Pinpoint the cell where the given text exists, returning its (x, y) midpoint coordinate. 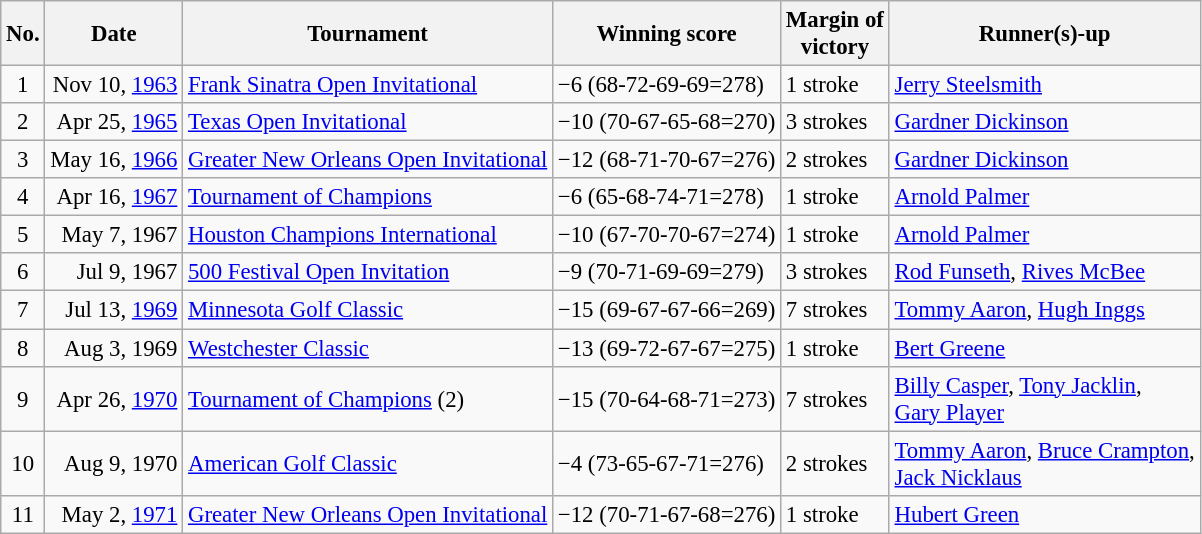
Bert Greene (1044, 348)
Billy Casper, Tony Jacklin, Gary Player (1044, 398)
7 (23, 310)
May 16, 1966 (114, 160)
−10 (70-67-65-68=270) (667, 122)
Runner(s)-up (1044, 34)
4 (23, 197)
2 (23, 122)
1 (23, 85)
Westchester Classic (368, 348)
−15 (69-67-67-66=269) (667, 310)
Tournament of Champions (368, 197)
Tournament of Champions (2) (368, 398)
−12 (68-71-70-67=276) (667, 160)
Rod Funseth, Rives McBee (1044, 273)
Apr 26, 1970 (114, 398)
−10 (67-70-70-67=274) (667, 235)
−4 (73-65-67-71=276) (667, 464)
Frank Sinatra Open Invitational (368, 85)
Hubert Green (1044, 514)
May 7, 1967 (114, 235)
Nov 10, 1963 (114, 85)
Tommy Aaron, Bruce Crampton, Jack Nicklaus (1044, 464)
Winning score (667, 34)
Jerry Steelsmith (1044, 85)
500 Festival Open Invitation (368, 273)
Apr 25, 1965 (114, 122)
3 (23, 160)
Apr 16, 1967 (114, 197)
Margin ofvictory (836, 34)
May 2, 1971 (114, 514)
Aug 3, 1969 (114, 348)
−9 (70-71-69-69=279) (667, 273)
8 (23, 348)
Jul 9, 1967 (114, 273)
Date (114, 34)
−15 (70-64-68-71=273) (667, 398)
9 (23, 398)
Tommy Aaron, Hugh Inggs (1044, 310)
−6 (65-68-74-71=278) (667, 197)
American Golf Classic (368, 464)
5 (23, 235)
Tournament (368, 34)
−6 (68-72-69-69=278) (667, 85)
6 (23, 273)
Minnesota Golf Classic (368, 310)
Texas Open Invitational (368, 122)
Aug 9, 1970 (114, 464)
No. (23, 34)
11 (23, 514)
10 (23, 464)
Houston Champions International (368, 235)
Jul 13, 1969 (114, 310)
−12 (70-71-67-68=276) (667, 514)
−13 (69-72-67-67=275) (667, 348)
